Identify which cell holds the provided text, then report its (X, Y) central coordinate. 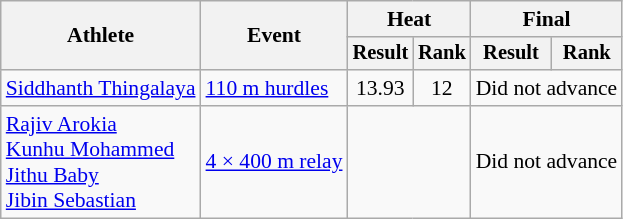
13.93 (381, 88)
Final (547, 19)
Rajiv ArokiaKunhu MohammedJithu BabyJibin Sebastian (101, 162)
4 × 400 m relay (274, 162)
Heat (410, 19)
110 m hurdles (274, 88)
Event (274, 36)
Siddhanth Thingalaya (101, 88)
Athlete (101, 36)
12 (442, 88)
